Pinpoint the cell where the given text exists, returning its [x, y] midpoint coordinate. 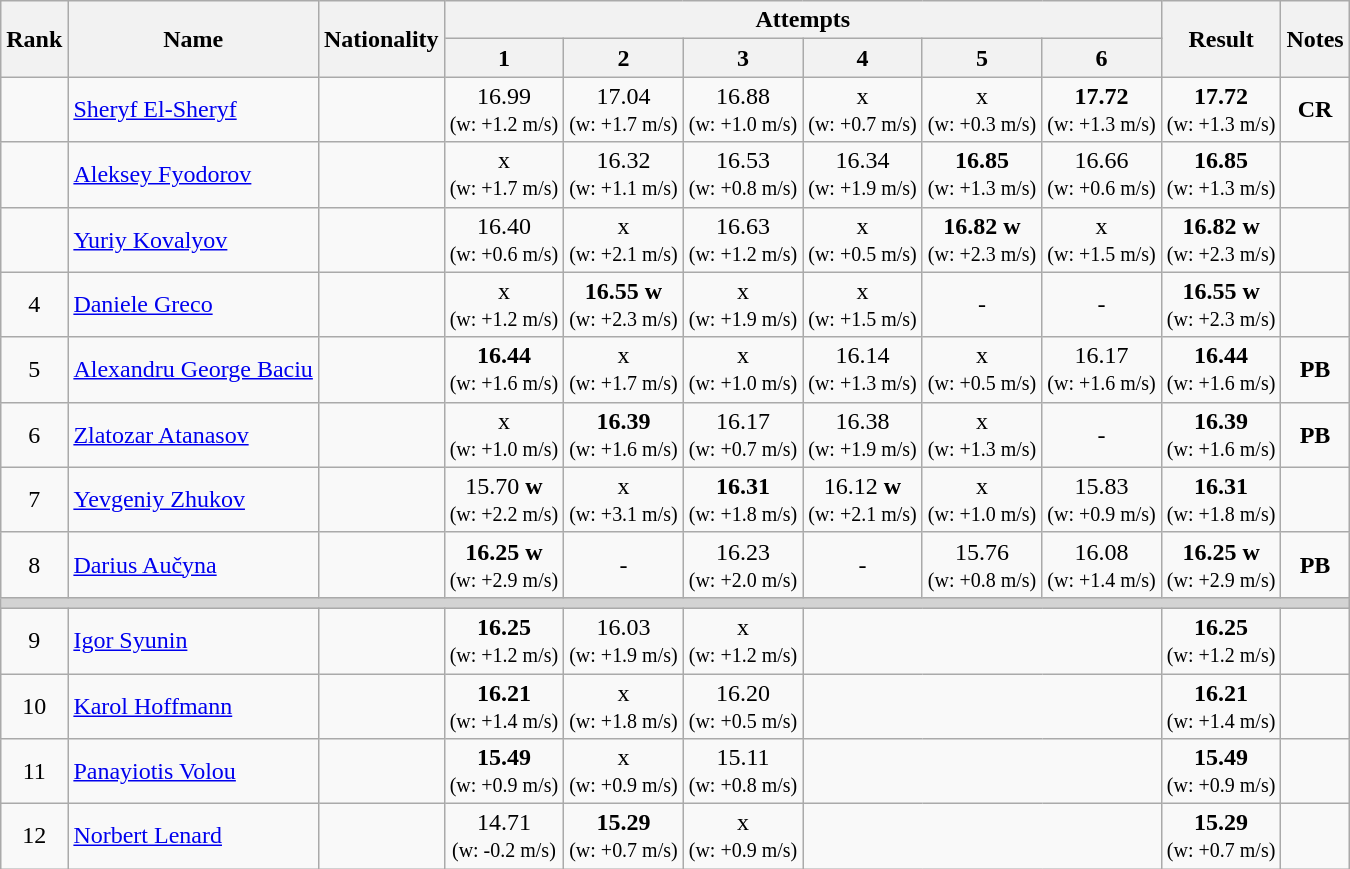
15.70 w (w: +2.2 m/s) [504, 500]
16.38 (w: +1.9 m/s) [863, 434]
15.76 (w: +0.8 m/s) [982, 564]
Panayiotis Volou [194, 772]
17.04 (w: +1.7 m/s) [624, 110]
Rank [34, 39]
2 [624, 58]
7 [34, 500]
Result [1221, 39]
16.03 (w: +1.9 m/s) [624, 640]
x (w: +2.1 m/s) [624, 240]
Zlatozar Atanasov [194, 434]
12 [34, 836]
Name [194, 39]
10 [34, 706]
11 [34, 772]
Darius Aučyna [194, 564]
16.66 (w: +0.6 m/s) [1102, 174]
Aleksey Fyodorov [194, 174]
Nationality [381, 39]
16.17 (w: +0.7 m/s) [743, 434]
x (w: +0.7 m/s) [863, 110]
Sheryf El-Sheryf [194, 110]
16.14 (w: +1.3 m/s) [863, 370]
x (w: +1.3 m/s) [982, 434]
x (w: +1.9 m/s) [743, 304]
16.53 (w: +0.8 m/s) [743, 174]
9 [34, 640]
1 [504, 58]
16.12 w (w: +2.1 m/s) [863, 500]
x (w: +3.1 m/s) [624, 500]
15.11 (w: +0.8 m/s) [743, 772]
16.20 (w: +0.5 m/s) [743, 706]
Karol Hoffmann [194, 706]
15.83 (w: +0.9 m/s) [1102, 500]
16.88 (w: +1.0 m/s) [743, 110]
16.17 (w: +1.6 m/s) [1102, 370]
x (w: +0.3 m/s) [982, 110]
16.08 (w: +1.4 m/s) [1102, 564]
x (w: +1.8 m/s) [624, 706]
14.71 (w: -0.2 m/s) [504, 836]
Daniele Greco [194, 304]
CR [1315, 110]
Attempts [802, 20]
16.34 (w: +1.9 m/s) [863, 174]
Norbert Lenard [194, 836]
3 [743, 58]
16.23 (w: +2.0 m/s) [743, 564]
16.32 (w: +1.1 m/s) [624, 174]
8 [34, 564]
16.40 (w: +0.6 m/s) [504, 240]
Igor Syunin [194, 640]
Notes [1315, 39]
16.63 (w: +1.2 m/s) [743, 240]
Yuriy Kovalyov [194, 240]
Alexandru George Baciu [194, 370]
16.99 (w: +1.2 m/s) [504, 110]
Yevgeniy Zhukov [194, 500]
